For the text-containing cell, return its midpoint in [x, y] coordinate format. 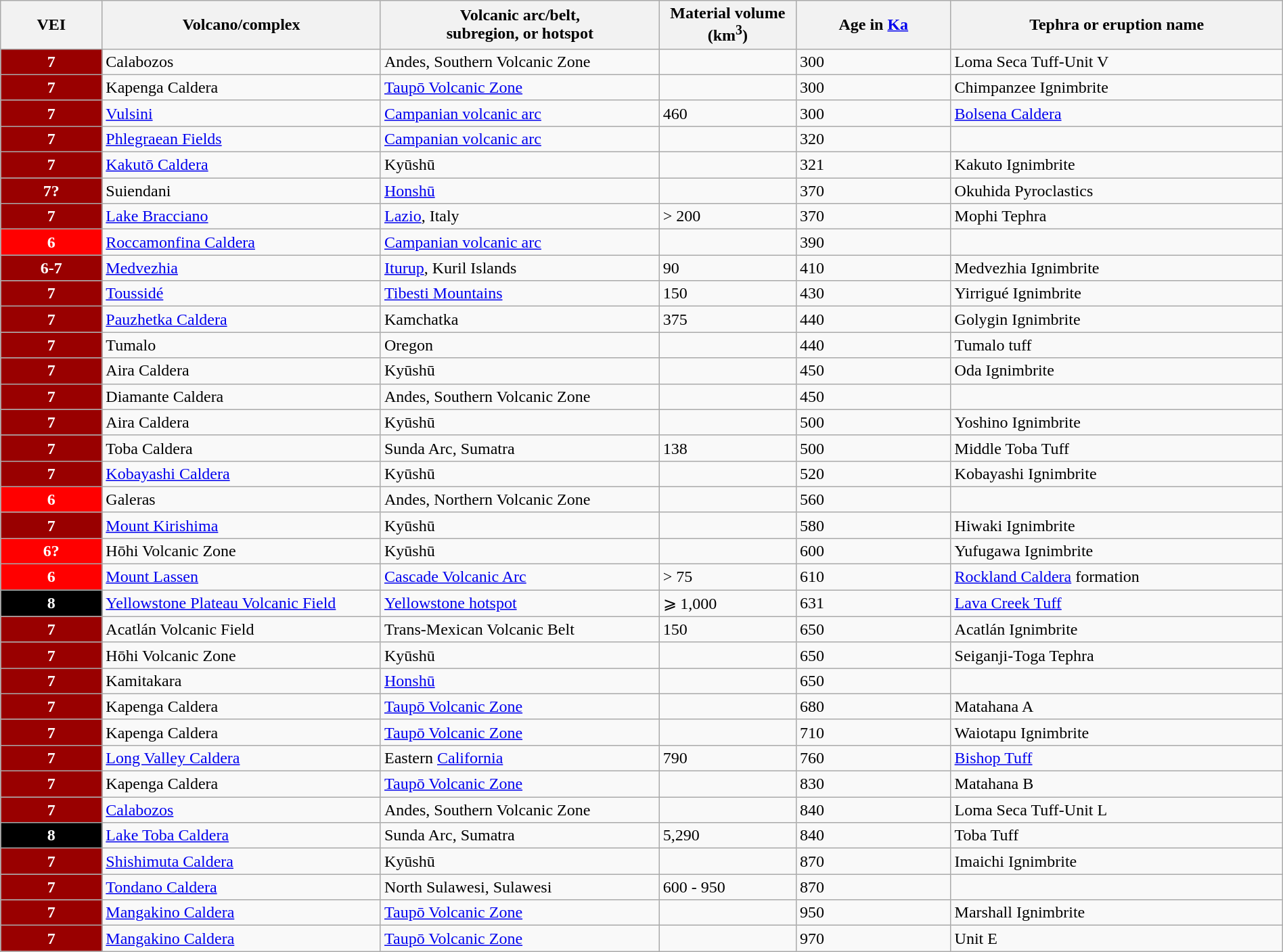
631 [874, 604]
Mount Lassen [242, 577]
Okuhida Pyroclastics [1117, 191]
321 [874, 165]
Mophi Tephra [1117, 217]
> 75 [727, 577]
Roccamonfina Caldera [242, 242]
Matahana B [1117, 784]
600 - 950 [727, 887]
Shishimuta Caldera [242, 861]
600 [874, 551]
Loma Seca Tuff-Unit V [1117, 62]
> 200 [727, 217]
Yirrigué Ignimbrite [1117, 294]
Middle Toba Tuff [1117, 448]
Lava Creek Tuff [1117, 604]
Rockland Caldera formation [1117, 577]
Oda Ignimbrite [1117, 371]
Toussidé [242, 294]
Phlegraean Fields [242, 139]
⩾ 1,000 [727, 604]
460 [727, 113]
Lazio, Italy [520, 217]
Oregon [520, 345]
Andes, Northern Volcanic Zone [520, 499]
950 [874, 913]
VEI [51, 25]
Yoshino Ignimbrite [1117, 422]
Hiwaki Ignimbrite [1117, 525]
Tephra or eruption name [1117, 25]
Long Valley Caldera [242, 758]
Volcano/complex [242, 25]
Kakutō Caldera [242, 165]
Tumalo [242, 345]
830 [874, 784]
Toba Tuff [1117, 836]
375 [727, 319]
Loma Seca Tuff-Unit L [1117, 810]
Volcanic arc/belt,subregion, or hotspot [520, 25]
580 [874, 525]
6-7 [51, 268]
Kamchatka [520, 319]
Acatlán Volcanic Field [242, 629]
Kakuto Ignimbrite [1117, 165]
Cascade Volcanic Arc [520, 577]
520 [874, 474]
Toba Caldera [242, 448]
North Sulawesi, Sulawesi [520, 887]
6? [51, 551]
Yufugawa Ignimbrite [1117, 551]
680 [874, 706]
Yellowstone hotspot [520, 604]
710 [874, 732]
Material volume (km3) [727, 25]
390 [874, 242]
Eastern California [520, 758]
Galeras [242, 499]
Marshall Ignimbrite [1117, 913]
Chimpanzee Ignimbrite [1117, 87]
Seiganji-Toga Tephra [1117, 655]
Lake Toba Caldera [242, 836]
Suiendani [242, 191]
Waiotapu Ignimbrite [1117, 732]
Acatlán Ignimbrite [1117, 629]
790 [727, 758]
Medvezhia [242, 268]
Tibesti Mountains [520, 294]
Vulsini [242, 113]
410 [874, 268]
Bolsena Caldera [1117, 113]
138 [727, 448]
560 [874, 499]
Lake Bracciano [242, 217]
Kobayashi Caldera [242, 474]
Iturup, Kuril Islands [520, 268]
90 [727, 268]
7? [51, 191]
Diamante Caldera [242, 396]
Golygin Ignimbrite [1117, 319]
320 [874, 139]
610 [874, 577]
Matahana A [1117, 706]
Mount Kirishima [242, 525]
Kamitakara [242, 681]
Bishop Tuff [1117, 758]
430 [874, 294]
Kobayashi Ignimbrite [1117, 474]
Tondano Caldera [242, 887]
970 [874, 938]
Age in Ka [874, 25]
Yellowstone Plateau Volcanic Field [242, 604]
Trans-Mexican Volcanic Belt [520, 629]
Imaichi Ignimbrite [1117, 861]
Unit E [1117, 938]
Pauzhetka Caldera [242, 319]
Medvezhia Ignimbrite [1117, 268]
5,290 [727, 836]
760 [874, 758]
Tumalo tuff [1117, 345]
